Return (x, y) of the center of cell containing provided text 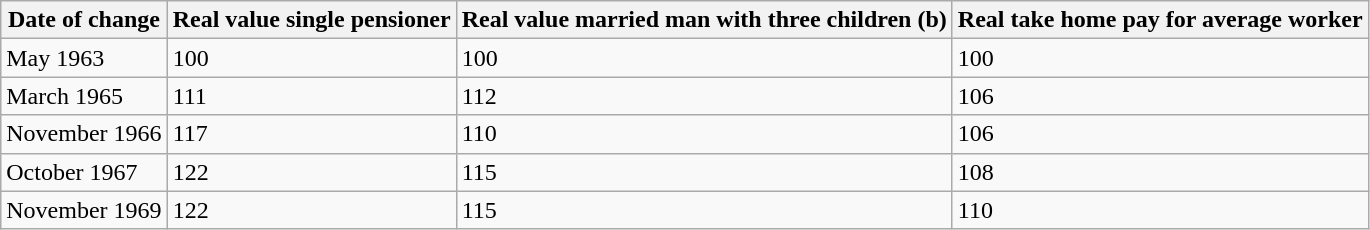
112 (704, 96)
108 (1160, 172)
117 (312, 134)
Real value single pensioner (312, 20)
Real take home pay for average worker (1160, 20)
March 1965 (84, 96)
111 (312, 96)
Real value married man with three children (b) (704, 20)
November 1966 (84, 134)
November 1969 (84, 210)
May 1963 (84, 58)
October 1967 (84, 172)
Date of change (84, 20)
